Scan for the cell matching the given text and deliver its (x, y) coordinate at center. 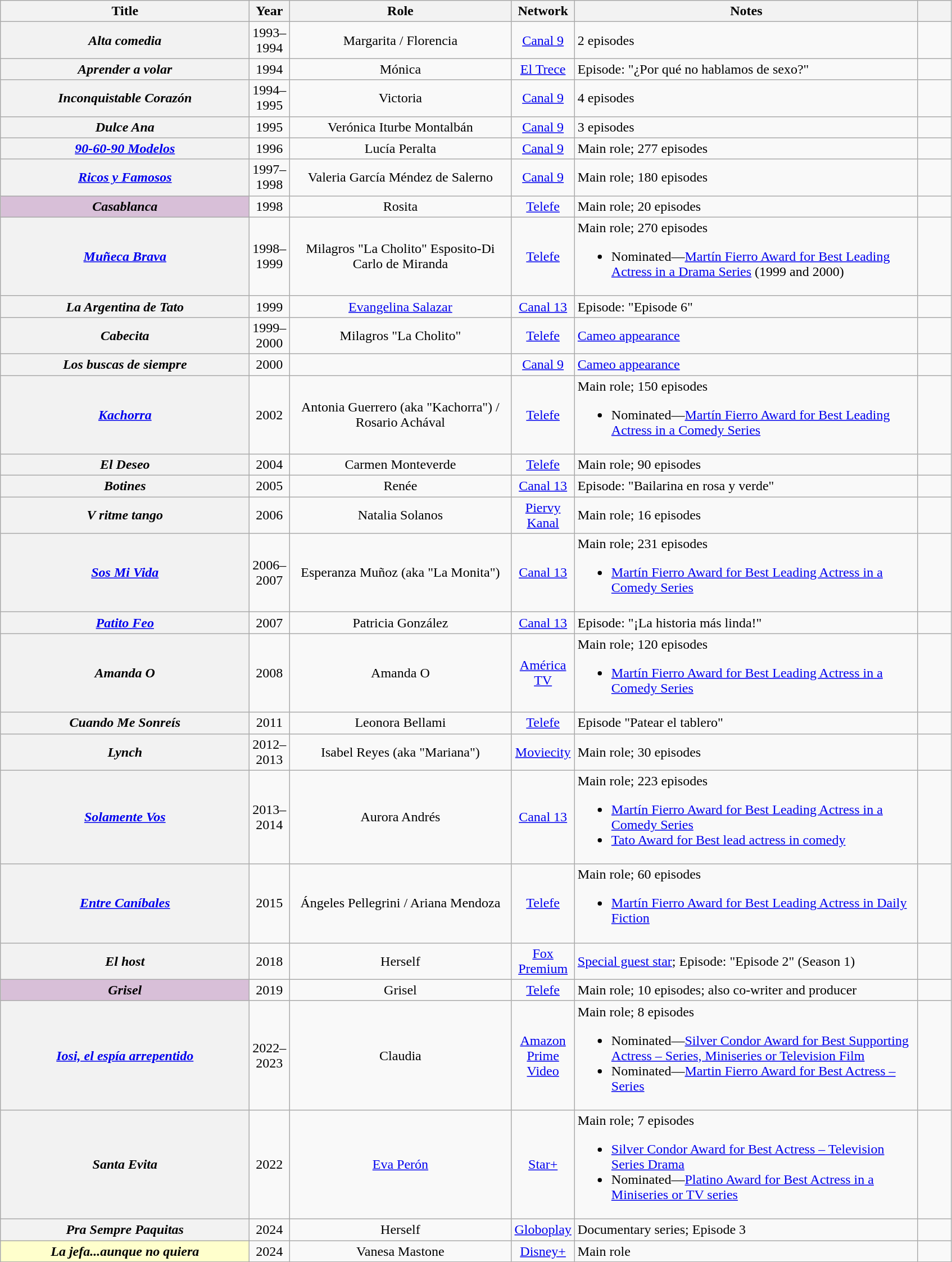
Lucía Peralta (400, 148)
Main role; 120 episodesMartín Fierro Award for Best Leading Actress in a Comedy Series (746, 673)
Los buscas de siempre (125, 364)
Patito Feo (125, 623)
Moviecity (543, 752)
Rosita (400, 206)
Aurora Andrés (400, 817)
Main role; 60 episodesMartín Fierro Award for Best Leading Actress in Daily Fiction (746, 903)
Main role; 231 episodesMartín Fierro Award for Best Leading Actress in a Comedy Series (746, 573)
Title (125, 11)
La jefa...aunque no quiera (125, 1251)
Pra Sempre Paquitas (125, 1229)
Ángeles Pellegrini / Ariana Mendoza (400, 903)
Victoria (400, 98)
Aprender a volar (125, 69)
Year (270, 11)
Disney+ (543, 1251)
América TV (543, 673)
Muñeca Brava (125, 256)
Margarita / Florencia (400, 40)
2006–2007 (270, 573)
90-60-90 Modelos (125, 148)
Claudia (400, 1055)
Santa Evita (125, 1164)
4 episodes (746, 98)
La Argentina de Tato (125, 306)
Sos Mi Vida (125, 573)
2002 (270, 415)
2007 (270, 623)
2004 (270, 465)
2000 (270, 364)
Documentary series; Episode 3 (746, 1229)
Patricia González (400, 623)
1999 (270, 306)
2005 (270, 486)
Main role; 277 episodes (746, 148)
Solamente Vos (125, 817)
Main role; 270 episodesNominated—Martín Fierro Award for Best Leading Actress in a Drama Series (1999 and 2000) (746, 256)
2015 (270, 903)
Special guest star; Episode: "Episode 2" (Season 1) (746, 961)
Cuando Me Sonreís (125, 723)
Alta comedia (125, 40)
Main role; 30 episodes (746, 752)
Renée (400, 486)
Amazon Prime Video (543, 1055)
Milagros "La Cholito" (400, 335)
Esperanza Muñoz (aka "La Monita") (400, 573)
Star+ (543, 1164)
Main role; 20 episodes (746, 206)
Leonora Bellami (400, 723)
1997–1998 (270, 178)
Network (543, 11)
Main role; 16 episodes (746, 515)
1993–1994 (270, 40)
Verónica Iturbe Montalbán (400, 127)
2022 (270, 1164)
Iosi, el espía arrepentido (125, 1055)
Mónica (400, 69)
1999–2000 (270, 335)
Episode: "Bailarina en rosa y verde" (746, 486)
Lynch (125, 752)
Eva Perón (400, 1164)
1994 (270, 69)
Casablanca (125, 206)
Evangelina Salazar (400, 306)
Main role; 223 episodesMartín Fierro Award for Best Leading Actress in a Comedy SeriesTato Award for Best lead actress in comedy (746, 817)
Main role; 10 episodes; also co-writer and producer (746, 990)
1998–1999 (270, 256)
Valeria García Méndez de Salerno (400, 178)
Notes (746, 11)
1996 (270, 148)
Main role; 150 episodesNominated—Martín Fierro Award for Best Leading Actress in a Comedy Series (746, 415)
2012–2013 (270, 752)
1995 (270, 127)
Fox Premium (543, 961)
3 episodes (746, 127)
2022–2023 (270, 1055)
Natalia Solanos (400, 515)
Carmen Monteverde (400, 465)
Main role; 90 episodes (746, 465)
1994–1995 (270, 98)
Milagros "La Cholito" Esposito-Di Carlo de Miranda (400, 256)
2011 (270, 723)
Role (400, 11)
V ritme tango (125, 515)
Antonia Guerrero (aka "Kachorra") / Rosario Achával (400, 415)
2 episodes (746, 40)
Episode: "¡La historia más linda!" (746, 623)
Ricos y Famosos (125, 178)
Main role; 180 episodes (746, 178)
Main role (746, 1251)
Isabel Reyes (aka "Mariana") (400, 752)
Cabecita (125, 335)
Inconquistable Corazón (125, 98)
Episode: "¿Por qué no hablamos de sexo?" (746, 69)
El Deseo (125, 465)
Botines (125, 486)
Kachorra (125, 415)
2006 (270, 515)
Vanesa Mastone (400, 1251)
Piervy Kanal (543, 515)
2018 (270, 961)
2008 (270, 673)
Episode "Patear el tablero" (746, 723)
El host (125, 961)
Entre Caníbales (125, 903)
Globoplay (543, 1229)
El Trece (543, 69)
1998 (270, 206)
2013–2014 (270, 817)
2019 (270, 990)
Dulce Ana (125, 127)
Episode: "Episode 6" (746, 306)
